Search for the cell housing the specified text and yield its (X, Y) center coordinate. 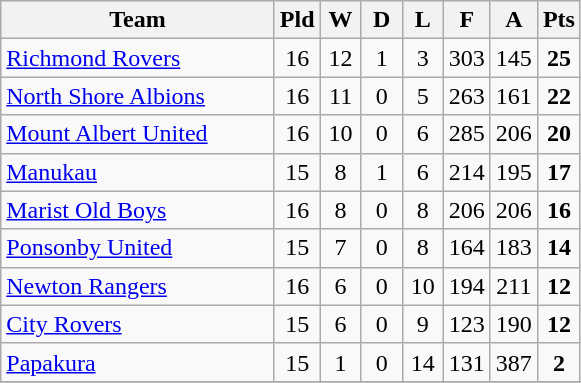
303 (466, 58)
F (466, 20)
161 (514, 96)
190 (514, 324)
25 (558, 58)
W (340, 20)
5 (422, 96)
11 (340, 96)
2 (558, 362)
9 (422, 324)
20 (558, 134)
Richmond Rovers (138, 58)
City Rovers (138, 324)
123 (466, 324)
194 (466, 286)
Mount Albert United (138, 134)
183 (514, 248)
Pld (297, 20)
Ponsonby United (138, 248)
North Shore Albions (138, 96)
Team (138, 20)
164 (466, 248)
L (422, 20)
263 (466, 96)
211 (514, 286)
Marist Old Boys (138, 210)
Papakura (138, 362)
387 (514, 362)
Pts (558, 20)
131 (466, 362)
Newton Rangers (138, 286)
214 (466, 172)
D (382, 20)
Manukau (138, 172)
A (514, 20)
22 (558, 96)
7 (340, 248)
285 (466, 134)
17 (558, 172)
3 (422, 58)
195 (514, 172)
145 (514, 58)
